Output the (x, y) coordinate of the center of the cell containing the given text.  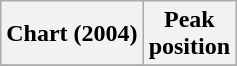
Peakposition (189, 34)
Chart (2004) (72, 34)
